Return [x, y] of the center of cell containing provided text 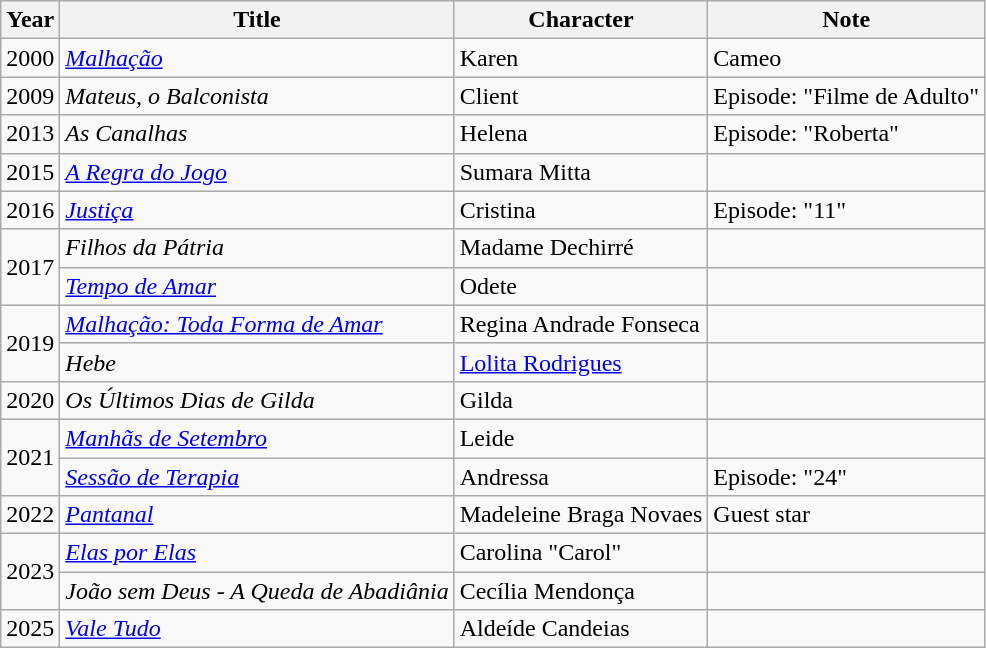
2019 [30, 343]
Leide [581, 438]
Cecília Mendonça [581, 591]
Cameo [846, 58]
Vale Tudo [257, 629]
Guest star [846, 515]
Episode: "Filme de Adulto" [846, 96]
2000 [30, 58]
2016 [30, 210]
As Canalhas [257, 134]
Manhãs de Setembro [257, 438]
Mateus, o Balconista [257, 96]
Client [581, 96]
Episode: "11" [846, 210]
Odete [581, 286]
2023 [30, 572]
Regina Andrade Fonseca [581, 324]
Year [30, 20]
João sem Deus - A Queda de Abadiânia [257, 591]
Filhos da Pátria [257, 248]
Aldeíde Candeias [581, 629]
2022 [30, 515]
Justiça [257, 210]
Madame Dechirré [581, 248]
Sessão de Terapia [257, 477]
Hebe [257, 362]
Sumara Mitta [581, 172]
2020 [30, 400]
Tempo de Amar [257, 286]
Andressa [581, 477]
Character [581, 20]
2017 [30, 267]
2009 [30, 96]
2021 [30, 457]
2025 [30, 629]
A Regra do Jogo [257, 172]
Helena [581, 134]
Karen [581, 58]
Elas por Elas [257, 553]
Madeleine Braga Novaes [581, 515]
Os Últimos Dias de Gilda [257, 400]
2015 [30, 172]
Note [846, 20]
Episode: "24" [846, 477]
Malhação [257, 58]
Carolina "Carol" [581, 553]
2013 [30, 134]
Gilda [581, 400]
Title [257, 20]
Episode: "Roberta" [846, 134]
Cristina [581, 210]
Malhação: Toda Forma de Amar [257, 324]
Pantanal [257, 515]
Lolita Rodrigues [581, 362]
